Return [x, y] of the center of cell containing provided text 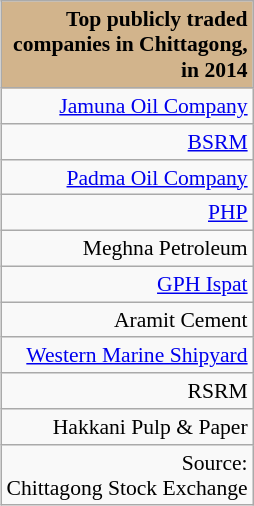
PHP [128, 213]
Meghna Petroleum [128, 248]
Padma Oil Company [128, 177]
Source: Chittagong Stock Exchange [128, 474]
GPH Ispat [128, 284]
RSRM [128, 391]
Hakkani Pulp & Paper [128, 427]
Top publicly traded companies in Chittagong, in 2014 [128, 44]
BSRM [128, 142]
Aramit Cement [128, 320]
Western Marine Shipyard [128, 355]
Jamuna Oil Company [128, 106]
